Scan for the cell matching the given text and deliver its (x, y) coordinate at center. 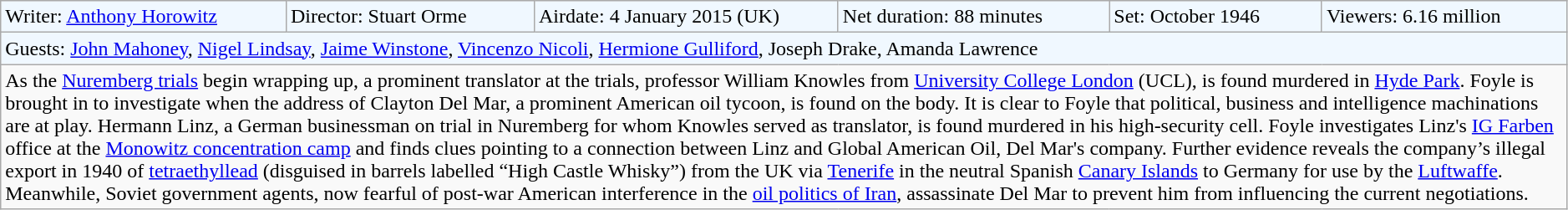
Set: October 1946 (1216, 17)
Viewers: 6.16 million (1444, 17)
Airdate: 4 January 2015 (UK) (686, 17)
Writer: Anthony Horowitz (144, 17)
Guests: John Mahoney, Nigel Lindsay, Jaime Winstone, Vincenzo Nicoli, Hermione Gulliford, Joseph Drake, Amanda Lawrence (784, 49)
Director: Stuart Orme (409, 17)
Net duration: 88 minutes (973, 17)
